Provide the [x, y] coordinate of the cell's center where the given text is located.  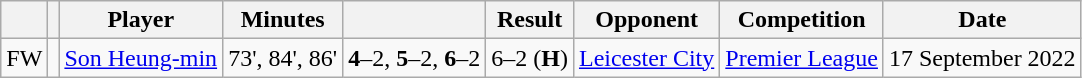
17 September 2022 [982, 58]
Minutes [283, 20]
Premier League [802, 58]
FW [24, 58]
Player [141, 20]
73', 84', 86' [283, 58]
Date [982, 20]
Son Heung-min [141, 58]
Leicester City [646, 58]
Competition [802, 20]
Opponent [646, 20]
4–2, 5–2, 6–2 [414, 58]
Result [530, 20]
6–2 (H) [530, 58]
